Find where the given text appears and provide that cell's center as [X, Y] coordinate. 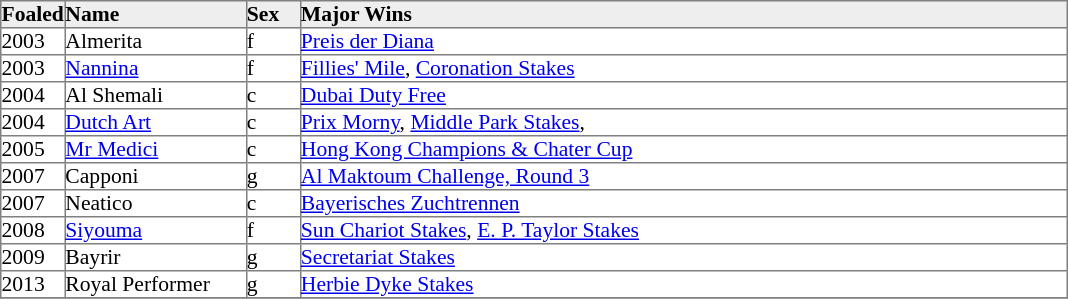
2009 [33, 258]
Bayrir [156, 258]
Sex [273, 14]
Royal Performer [156, 284]
Siyouma [156, 230]
Almerita [156, 42]
Dubai Duty Free [683, 96]
Mr Medici [156, 150]
2005 [33, 150]
2008 [33, 230]
Fillies' Mile, Coronation Stakes [683, 68]
Foaled [33, 14]
Al Maktoum Challenge, Round 3 [683, 176]
Hong Kong Champions & Chater Cup [683, 150]
Prix Morny, Middle Park Stakes, [683, 122]
Bayerisches Zuchtrennen [683, 204]
Capponi [156, 176]
Sun Chariot Stakes, E. P. Taylor Stakes [683, 230]
Name [156, 14]
Nannina [156, 68]
Herbie Dyke Stakes [683, 284]
Secretariat Stakes [683, 258]
2013 [33, 284]
Neatico [156, 204]
Major Wins [683, 14]
Preis der Diana [683, 42]
Al Shemali [156, 96]
Dutch Art [156, 122]
